Search for the cell housing the specified text and yield its [x, y] center coordinate. 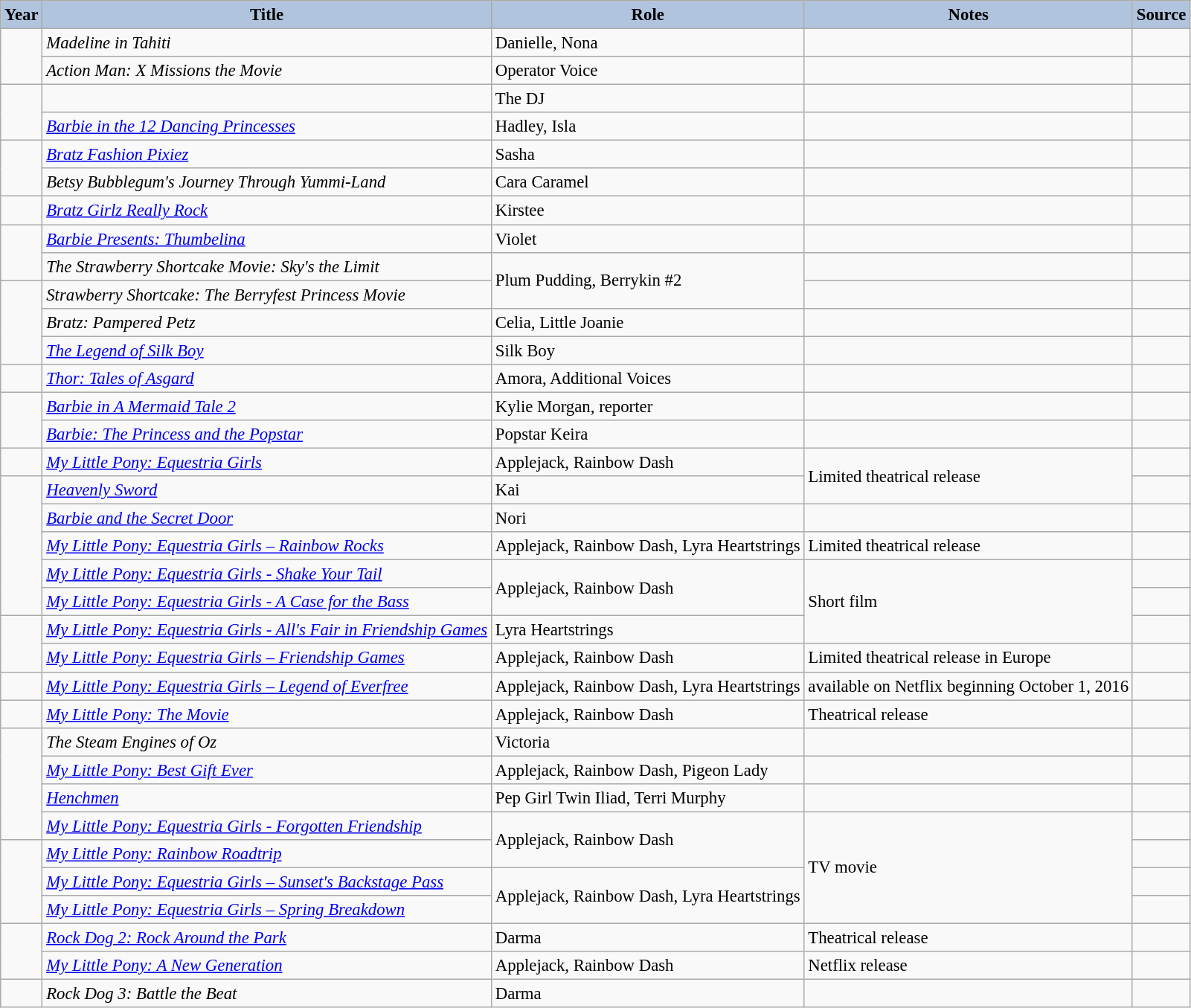
Action Man: X Missions the Movie [267, 71]
Barbie and the Secret Door [267, 519]
Limited theatrical release in Europe [969, 658]
Victoria [647, 742]
Barbie in the 12 Dancing Princesses [267, 126]
My Little Pony: Equestria Girls [267, 462]
My Little Pony: Equestria Girls - All's Fair in Friendship Games [267, 630]
available on Netflix beginning October 1, 2016 [969, 686]
The DJ [647, 99]
Popstar Keira [647, 434]
Applejack, Rainbow Dash, Pigeon Lady [647, 770]
My Little Pony: Equestria Girls – Legend of Everfree [267, 686]
Hadley, Isla [647, 126]
Year [22, 15]
My Little Pony: Equestria Girls - Forgotten Friendship [267, 826]
Barbie Presents: Thumbelina [267, 239]
Henchmen [267, 798]
Kirstee [647, 211]
Kylie Morgan, reporter [647, 406]
Rock Dog 2: Rock Around the Park [267, 938]
Role [647, 15]
Lyra Heartstrings [647, 630]
My Little Pony: Equestria Girls – Spring Breakdown [267, 910]
Bratz Fashion Pixiez [267, 155]
Barbie: The Princess and the Popstar [267, 434]
Thor: Tales of Asgard [267, 379]
Bratz: Pampered Petz [267, 322]
My Little Pony: A New Generation [267, 966]
Kai [647, 490]
My Little Pony: Equestria Girls – Friendship Games [267, 658]
Violet [647, 239]
Notes [969, 15]
Heavenly Sword [267, 490]
Sasha [647, 155]
Cara Caramel [647, 182]
Madeline in Tahiti [267, 43]
Nori [647, 519]
Pep Girl Twin Iliad, Terri Murphy [647, 798]
Title [267, 15]
Celia, Little Joanie [647, 322]
Strawberry Shortcake: The Berryfest Princess Movie [267, 295]
My Little Pony: Equestria Girls - Shake Your Tail [267, 574]
Short film [969, 603]
Silk Boy [647, 350]
Danielle, Nona [647, 43]
My Little Pony: Equestria Girls – Rainbow Rocks [267, 546]
My Little Pony: Equestria Girls - A Case for the Bass [267, 602]
My Little Pony: Best Gift Ever [267, 770]
Rock Dog 3: Battle the Beat [267, 994]
Barbie in A Mermaid Tale 2 [267, 406]
Betsy Bubblegum's Journey Through Yummi-Land [267, 182]
Operator Voice [647, 71]
Plum Pudding, Berrykin #2 [647, 280]
The Strawberry Shortcake Movie: Sky's the Limit [267, 266]
The Steam Engines of Oz [267, 742]
My Little Pony: Rainbow Roadtrip [267, 854]
Bratz Girlz Really Rock [267, 211]
Source [1160, 15]
TV movie [969, 867]
Amora, Additional Voices [647, 379]
My Little Pony: Equestria Girls – Sunset's Backstage Pass [267, 882]
Netflix release [969, 966]
My Little Pony: The Movie [267, 714]
The Legend of Silk Boy [267, 350]
